Return the [x, y] coordinate for the center point of the cell that contains the specified text.  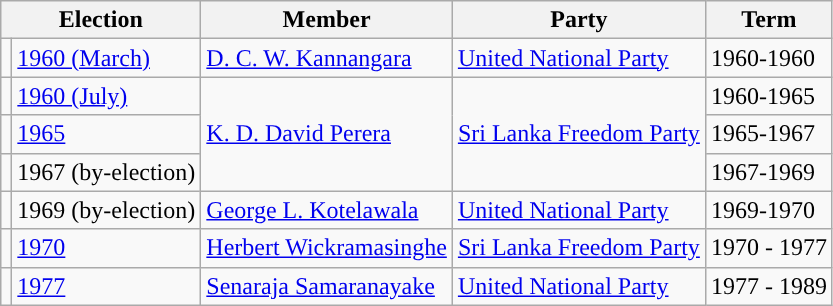
1960-1965 [768, 96]
1960-1960 [768, 58]
Term [768, 20]
Herbert Wickramasinghe [327, 248]
1960 (July) [106, 96]
1970 [106, 248]
Party [578, 20]
1965-1967 [768, 134]
1967-1969 [768, 172]
Senaraja Samaranayake [327, 286]
1977 - 1989 [768, 286]
Election [101, 20]
D. C. W. Kannangara [327, 58]
1969 (by-election) [106, 210]
1969-1970 [768, 210]
1960 (March) [106, 58]
1965 [106, 134]
Member [327, 20]
1977 [106, 286]
George L. Kotelawala [327, 210]
1970 - 1977 [768, 248]
1967 (by-election) [106, 172]
K. D. David Perera [327, 134]
